Detect which cell encompasses the target text, then output its (x, y) center coordinate. 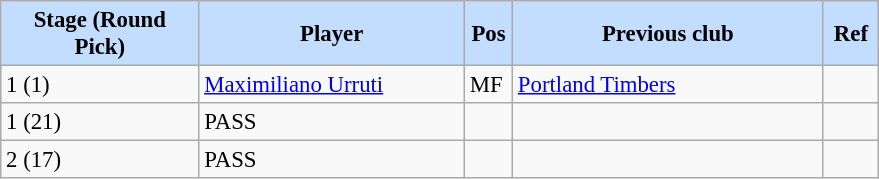
Player (332, 34)
Stage (Round Pick) (100, 34)
Previous club (668, 34)
Portland Timbers (668, 85)
1 (21) (100, 122)
Pos (488, 34)
Maximiliano Urruti (332, 85)
MF (488, 85)
Ref (851, 34)
1 (1) (100, 85)
2 (17) (100, 160)
